Output the [x, y] coordinate of the center of the cell containing the given text.  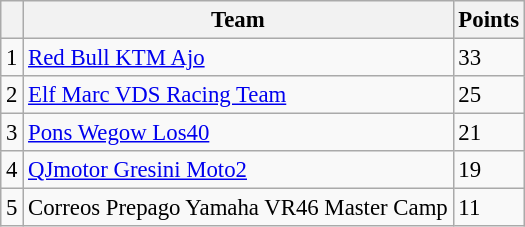
Red Bull KTM Ajo [238, 58]
11 [488, 208]
33 [488, 58]
QJmotor Gresini Moto2 [238, 170]
Elf Marc VDS Racing Team [238, 95]
21 [488, 133]
Pons Wegow Los40 [238, 133]
Team [238, 20]
3 [12, 133]
1 [12, 58]
Correos Prepago Yamaha VR46 Master Camp [238, 208]
Points [488, 20]
4 [12, 170]
5 [12, 208]
2 [12, 95]
25 [488, 95]
19 [488, 170]
